Output the (X, Y) coordinate of the center of the cell containing the given text.  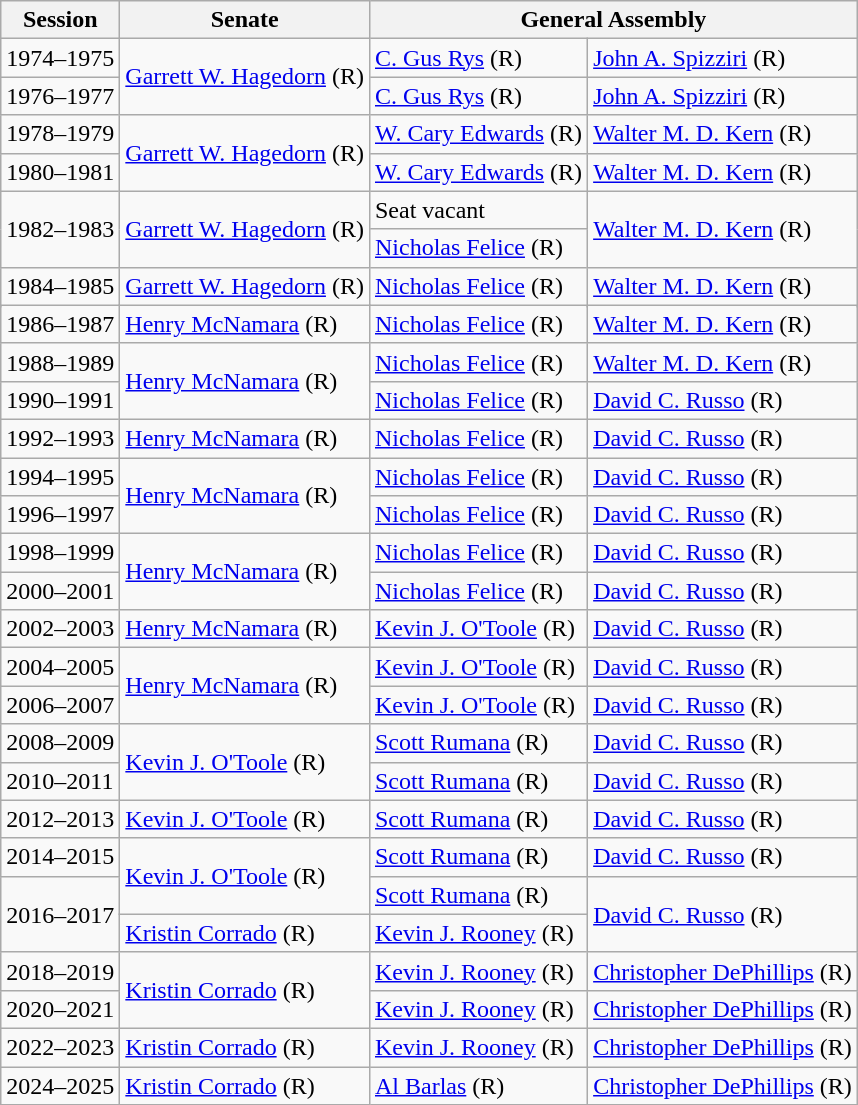
2002–2003 (60, 629)
1992–1993 (60, 438)
1988–1989 (60, 362)
2018–2019 (60, 971)
1974–1975 (60, 58)
2006–2007 (60, 705)
General Assembly (613, 20)
2016–2017 (60, 914)
Seat vacant (478, 210)
2022–2023 (60, 1047)
1982–1983 (60, 229)
1984–1985 (60, 286)
1996–1997 (60, 515)
2014–2015 (60, 857)
Al Barlas (R) (478, 1085)
2000–2001 (60, 591)
1976–1977 (60, 96)
Session (60, 20)
2020–2021 (60, 1009)
1978–1979 (60, 134)
2004–2005 (60, 667)
2010–2011 (60, 781)
1990–1991 (60, 400)
2024–2025 (60, 1085)
2012–2013 (60, 819)
1986–1987 (60, 324)
1994–1995 (60, 477)
1998–1999 (60, 553)
2008–2009 (60, 743)
Senate (245, 20)
1980–1981 (60, 172)
